From the cell containing the given text, extract its center point as (x, y) coordinate. 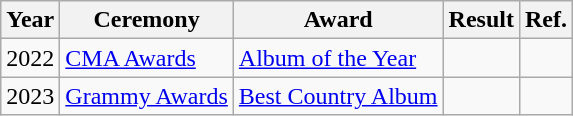
Ref. (546, 20)
Result (481, 20)
2022 (30, 58)
Ceremony (147, 20)
2023 (30, 96)
Best Country Album (338, 96)
Album of the Year (338, 58)
CMA Awards (147, 58)
Year (30, 20)
Award (338, 20)
Grammy Awards (147, 96)
